Scan for the cell matching the given text and deliver its (X, Y) coordinate at center. 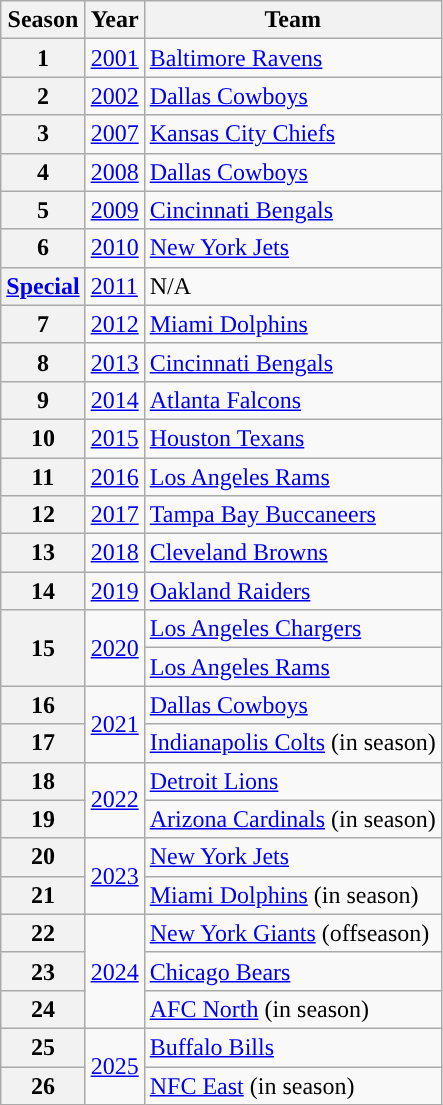
25 (43, 1047)
Kansas City Chiefs (292, 134)
Miami Dolphins (292, 324)
2008 (114, 172)
2 (43, 96)
9 (43, 400)
2010 (114, 248)
2002 (114, 96)
Season (43, 20)
12 (43, 515)
2015 (114, 438)
3 (43, 134)
2024 (114, 971)
Year (114, 20)
Houston Texans (292, 438)
17 (43, 743)
13 (43, 553)
AFC North (in season) (292, 1009)
7 (43, 324)
24 (43, 1009)
19 (43, 819)
2016 (114, 477)
New York Giants (offseason) (292, 933)
2009 (114, 210)
NFC East (in season) (292, 1085)
Team (292, 20)
Detroit Lions (292, 781)
11 (43, 477)
2012 (114, 324)
6 (43, 248)
2018 (114, 553)
21 (43, 895)
1 (43, 58)
N/A (292, 286)
Special (43, 286)
2013 (114, 362)
23 (43, 971)
2022 (114, 800)
22 (43, 933)
Atlanta Falcons (292, 400)
2017 (114, 515)
26 (43, 1085)
Buffalo Bills (292, 1047)
18 (43, 781)
2021 (114, 724)
14 (43, 591)
Oakland Raiders (292, 591)
2023 (114, 876)
2007 (114, 134)
5 (43, 210)
Chicago Bears (292, 971)
Tampa Bay Buccaneers (292, 515)
2001 (114, 58)
2019 (114, 591)
Arizona Cardinals (in season) (292, 819)
Cleveland Browns (292, 553)
2025 (114, 1066)
Miami Dolphins (in season) (292, 895)
16 (43, 705)
2011 (114, 286)
4 (43, 172)
Indianapolis Colts (in season) (292, 743)
20 (43, 857)
2020 (114, 648)
10 (43, 438)
8 (43, 362)
15 (43, 648)
Los Angeles Chargers (292, 629)
Baltimore Ravens (292, 58)
2014 (114, 400)
